Search for the cell housing the specified text and yield its (x, y) center coordinate. 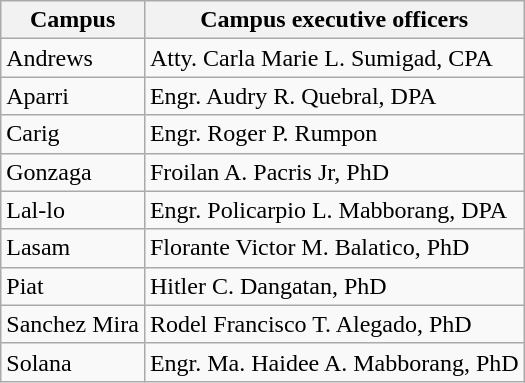
Engr. Ma. Haidee A. Mabborang, PhD (334, 362)
Gonzaga (73, 172)
Solana (73, 362)
Carig (73, 134)
Aparri (73, 96)
Piat (73, 286)
Florante Victor M. Balatico, PhD (334, 248)
Atty. Carla Marie L. Sumigad, CPA (334, 58)
Lasam (73, 248)
Andrews (73, 58)
Engr. Policarpio L. Mabborang, DPA (334, 210)
Campus (73, 20)
Campus executive officers (334, 20)
Froilan A. Pacris Jr, PhD (334, 172)
Engr. Roger P. Rumpon (334, 134)
Hitler C. Dangatan, PhD (334, 286)
Sanchez Mira (73, 324)
Lal-lo (73, 210)
Rodel Francisco T. Alegado, PhD (334, 324)
Engr. Audry R. Quebral, DPA (334, 96)
